Output the [X, Y] coordinate of the center of the cell containing the given text.  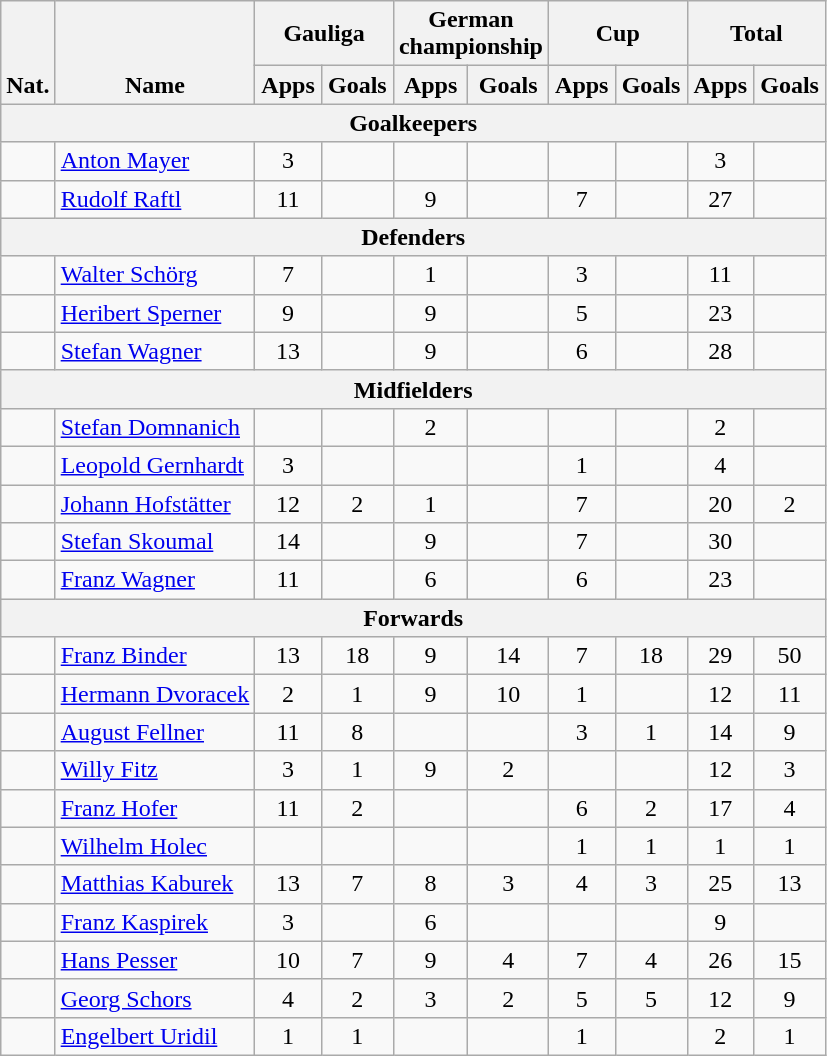
Cup [618, 34]
Goalkeepers [414, 123]
Engelbert Uridil [155, 1036]
Stefan Skoumal [155, 542]
Hans Pesser [155, 960]
Stefan Domnanich [155, 427]
Hermann Dvoracek [155, 694]
Forwards [414, 618]
Rudolf Raftl [155, 199]
Defenders [414, 237]
28 [720, 351]
German championship [470, 34]
Midfielders [414, 389]
Wilhelm Holec [155, 846]
Franz Wagner [155, 580]
Anton Mayer [155, 161]
25 [720, 884]
27 [720, 199]
Name [155, 52]
Willy Fitz [155, 770]
Matthias Kaburek [155, 884]
Gauliga [324, 34]
Stefan Wagner [155, 351]
Leopold Gernhardt [155, 465]
Franz Hofer [155, 808]
26 [720, 960]
Walter Schörg [155, 275]
August Fellner [155, 732]
30 [720, 542]
Johann Hofstätter [155, 503]
Total [756, 34]
17 [720, 808]
20 [720, 503]
Georg Schors [155, 998]
15 [790, 960]
29 [720, 656]
Franz Kaspirek [155, 922]
50 [790, 656]
Franz Binder [155, 656]
Heribert Sperner [155, 313]
Nat. [28, 52]
